For the text-containing cell, return its midpoint in [x, y] coordinate format. 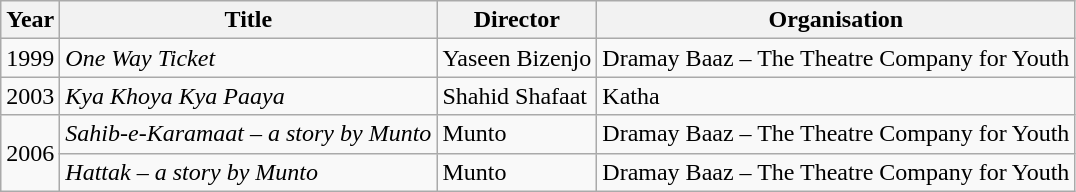
Shahid Shafaat [517, 96]
Sahib-e-Karamaat – a story by Munto [248, 134]
Organisation [836, 20]
Katha [836, 96]
One Way Ticket [248, 58]
Director [517, 20]
Hattak – a story by Munto [248, 172]
2003 [30, 96]
Year [30, 20]
Yaseen Bizenjo [517, 58]
1999 [30, 58]
Title [248, 20]
Kya Khoya Kya Paaya [248, 96]
2006 [30, 153]
